Locate the cell with the specified text and output its (x, y) center coordinate. 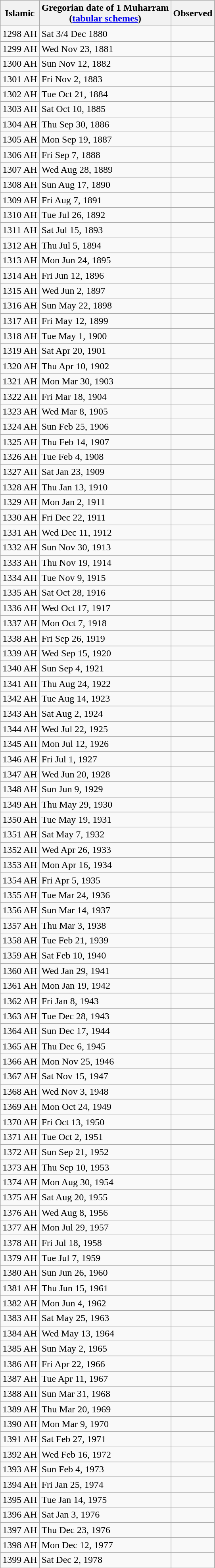
1326 AH (20, 457)
Wed Feb 16, 1972 (105, 1454)
1350 AH (20, 820)
Sun Feb 25, 1906 (105, 426)
1338 AH (20, 638)
Fri Jan 8, 1943 (105, 1001)
Thu Nov 19, 1914 (105, 563)
1320 AH (20, 366)
1367 AH (20, 1076)
1370 AH (20, 1122)
Mon Dec 12, 1977 (105, 1545)
Mon Mar 30, 1903 (105, 381)
1366 AH (20, 1061)
1369 AH (20, 1107)
1323 AH (20, 411)
1380 AH (20, 1273)
1399 AH (20, 1560)
Wed Jul 22, 1925 (105, 729)
1360 AH (20, 971)
1329 AH (20, 502)
1378 AH (20, 1243)
1342 AH (20, 699)
Thu Jul 5, 1894 (105, 245)
1391 AH (20, 1439)
1392 AH (20, 1454)
1339 AH (20, 653)
Wed Mar 8, 1905 (105, 411)
Thu Feb 14, 1907 (105, 442)
1371 AH (20, 1137)
1375 AH (20, 1198)
Sat Jan 23, 1909 (105, 472)
Thu Dec 6, 1945 (105, 1046)
1308 AH (20, 185)
Tue Oct 21, 1884 (105, 94)
Mon Jan 19, 1942 (105, 986)
1353 AH (20, 865)
1361 AH (20, 986)
Mon Jun 4, 1962 (105, 1303)
Sun Jun 26, 1960 (105, 1273)
1340 AH (20, 668)
1332 AH (20, 548)
Mon Sep 19, 1887 (105, 139)
Sat Feb 27, 1971 (105, 1439)
1352 AH (20, 850)
1348 AH (20, 789)
Tue Feb 4, 1908 (105, 457)
Sun Nov 12, 1882 (105, 64)
1304 AH (20, 124)
Fri Sep 26, 1919 (105, 638)
Sun Nov 30, 1913 (105, 548)
1313 AH (20, 260)
Thu May 29, 1930 (105, 804)
1393 AH (20, 1470)
Tue Oct 2, 1951 (105, 1137)
1306 AH (20, 154)
Mon Jan 2, 1911 (105, 502)
Sat Aug 2, 1924 (105, 714)
Tue Jul 7, 1959 (105, 1258)
Sat May 25, 1963 (105, 1318)
Thu Jan 13, 1910 (105, 487)
Fri Nov 2, 1883 (105, 79)
Tue May 19, 1931 (105, 820)
Tue Aug 14, 1923 (105, 699)
Tue Jan 14, 1975 (105, 1500)
Thu Aug 24, 1922 (105, 683)
Thu Sep 10, 1953 (105, 1167)
Sat Dec 2, 1978 (105, 1560)
1359 AH (20, 956)
1303 AH (20, 109)
Sun Sep 21, 1952 (105, 1152)
1307 AH (20, 170)
Fri May 12, 1899 (105, 321)
1319 AH (20, 351)
Tue Jul 26, 1892 (105, 215)
1334 AH (20, 578)
Wed Jan 29, 1941 (105, 971)
1382 AH (20, 1303)
1309 AH (20, 200)
1335 AH (20, 593)
Tue Dec 28, 1943 (105, 1016)
1376 AH (20, 1213)
Sun Jun 9, 1929 (105, 789)
1324 AH (20, 426)
Wed Oct 17, 1917 (105, 608)
1341 AH (20, 683)
Sat Feb 10, 1940 (105, 956)
Sat Oct 28, 1916 (105, 593)
Fri Sep 7, 1888 (105, 154)
1396 AH (20, 1515)
Sun May 2, 1965 (105, 1348)
1315 AH (20, 291)
1300 AH (20, 64)
Sat 3/4 Dec 1880 (105, 34)
1311 AH (20, 230)
Sun Dec 17, 1944 (105, 1031)
1351 AH (20, 835)
Gregorian date of 1 Muharram(tabular schemes) (105, 14)
1346 AH (20, 759)
1344 AH (20, 729)
Fri Mar 18, 1904 (105, 396)
1383 AH (20, 1318)
1345 AH (20, 744)
1381 AH (20, 1288)
Tue Feb 21, 1939 (105, 941)
1388 AH (20, 1394)
1373 AH (20, 1167)
Sat Jul 15, 1893 (105, 230)
Observed (193, 14)
1374 AH (20, 1182)
1325 AH (20, 442)
Wed Nov 23, 1881 (105, 49)
Tue May 1, 1900 (105, 336)
1328 AH (20, 487)
Tue Mar 24, 1936 (105, 895)
1349 AH (20, 804)
Sat Apr 20, 1901 (105, 351)
1331 AH (20, 532)
Mon Mar 9, 1970 (105, 1424)
1327 AH (20, 472)
Sat Jan 3, 1976 (105, 1515)
Mon Nov 25, 1946 (105, 1061)
Sun Feb 4, 1973 (105, 1470)
Fri Aug 7, 1891 (105, 200)
Thu Mar 3, 1938 (105, 926)
1395 AH (20, 1500)
Sun Mar 31, 1968 (105, 1394)
1299 AH (20, 49)
Fri Apr 5, 1935 (105, 880)
Thu Mar 20, 1969 (105, 1409)
Mon Oct 7, 1918 (105, 623)
Sun Sep 4, 1921 (105, 668)
Mon Jul 29, 1957 (105, 1228)
1333 AH (20, 563)
1357 AH (20, 926)
Sat Oct 10, 1885 (105, 109)
1337 AH (20, 623)
1317 AH (20, 321)
1330 AH (20, 517)
1387 AH (20, 1379)
1312 AH (20, 245)
1372 AH (20, 1152)
Sun May 22, 1898 (105, 306)
Wed Aug 28, 1889 (105, 170)
Wed May 13, 1964 (105, 1333)
1362 AH (20, 1001)
1384 AH (20, 1333)
Thu Dec 23, 1976 (105, 1530)
Mon Aug 30, 1954 (105, 1182)
1397 AH (20, 1530)
1368 AH (20, 1092)
1363 AH (20, 1016)
1379 AH (20, 1258)
1354 AH (20, 880)
Sat May 7, 1932 (105, 835)
1316 AH (20, 306)
Mon Oct 24, 1949 (105, 1107)
Thu Jun 15, 1961 (105, 1288)
1321 AH (20, 381)
Fri Dec 22, 1911 (105, 517)
1356 AH (20, 910)
1398 AH (20, 1545)
Wed Sep 15, 1920 (105, 653)
Wed Dec 11, 1912 (105, 532)
1355 AH (20, 895)
1377 AH (20, 1228)
1336 AH (20, 608)
Mon Jul 12, 1926 (105, 744)
Tue Apr 11, 1967 (105, 1379)
Mon Apr 16, 1934 (105, 865)
Tue Nov 9, 1915 (105, 578)
1386 AH (20, 1364)
Fri Jan 25, 1974 (105, 1485)
1343 AH (20, 714)
Thu Sep 30, 1886 (105, 124)
Fri Jul 18, 1958 (105, 1243)
Fri Apr 22, 1966 (105, 1364)
1394 AH (20, 1485)
Islamic (20, 14)
1305 AH (20, 139)
Sat Nov 15, 1947 (105, 1076)
1347 AH (20, 774)
Fri Jul 1, 1927 (105, 759)
Fri Oct 13, 1950 (105, 1122)
1301 AH (20, 79)
1322 AH (20, 396)
Sun Mar 14, 1937 (105, 910)
1310 AH (20, 215)
1298 AH (20, 34)
Wed Aug 8, 1956 (105, 1213)
Wed Jun 2, 1897 (105, 291)
1385 AH (20, 1348)
1318 AH (20, 336)
1365 AH (20, 1046)
1389 AH (20, 1409)
Sun Aug 17, 1890 (105, 185)
Wed Jun 20, 1928 (105, 774)
Fri Jun 12, 1896 (105, 276)
Wed Apr 26, 1933 (105, 850)
1358 AH (20, 941)
1390 AH (20, 1424)
Thu Apr 10, 1902 (105, 366)
1302 AH (20, 94)
Sat Aug 20, 1955 (105, 1198)
Wed Nov 3, 1948 (105, 1092)
1314 AH (20, 276)
Mon Jun 24, 1895 (105, 260)
1364 AH (20, 1031)
